Locate the cell with the specified text and output its (X, Y) center coordinate. 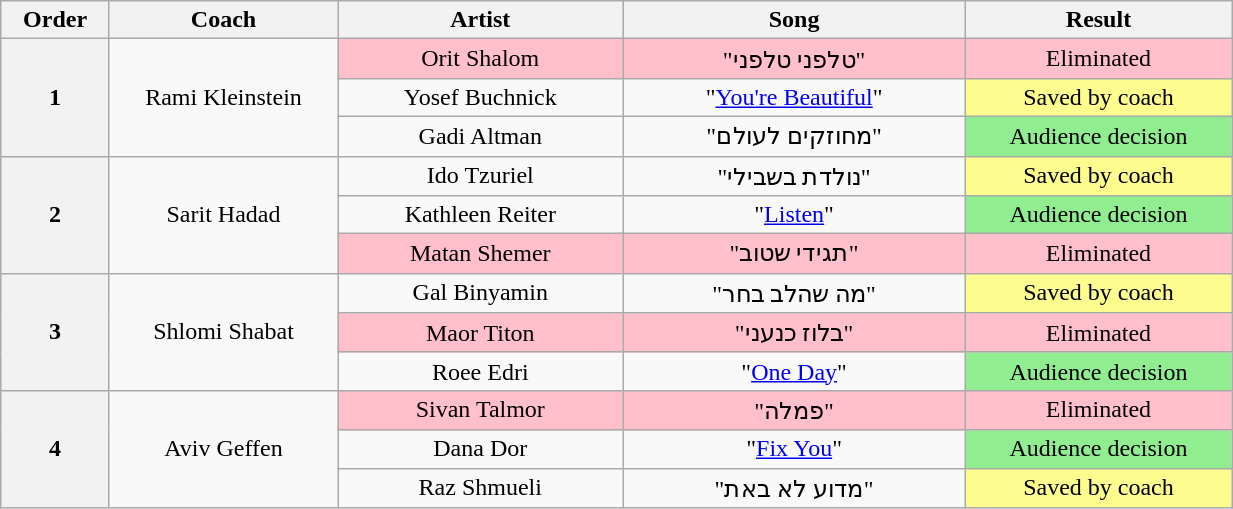
Aviv Geffen (223, 448)
Result (1098, 20)
Orit Shalom (480, 59)
2 (56, 214)
Order (56, 20)
Matan Shemer (480, 254)
"You're Beautiful" (794, 97)
1 (56, 98)
Sivan Talmor (480, 410)
Coach (223, 20)
"טלפני טלפני" (794, 59)
"מחוזקים לעולם" (794, 136)
"מדוע לא באת" (794, 488)
"One Day" (794, 371)
Kathleen Reiter (480, 215)
Maor Titon (480, 333)
Yosef Buchnick (480, 97)
"בלוז כנעני" (794, 333)
Raz Shmueli (480, 488)
"תגידי שטוב" (794, 254)
Rami Kleinstein (223, 98)
Roee Edri (480, 371)
Artist (480, 20)
"נולדת בשבילי" (794, 176)
4 (56, 448)
Dana Dor (480, 449)
Gadi Altman (480, 136)
"מה שהלב בחר" (794, 293)
Sarit Hadad (223, 214)
"Listen" (794, 215)
"פמלה" (794, 410)
3 (56, 332)
Gal Binyamin (480, 293)
"Fix You" (794, 449)
Ido Tzuriel (480, 176)
Shlomi Shabat (223, 332)
Song (794, 20)
